Provide the [X, Y] coordinate of the cell's center where the given text is located.  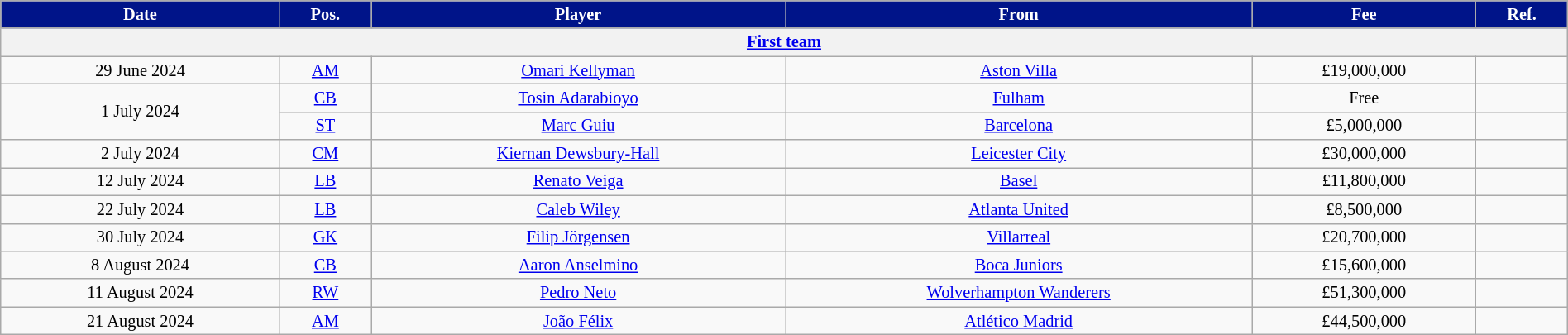
£19,000,000 [1365, 70]
Tosin Adarabioyo [577, 98]
Omari Kellyman [577, 70]
Villarreal [1019, 237]
11 August 2024 [141, 293]
Pos. [325, 14]
Boca Juniors [1019, 265]
Wolverhampton Wanderers [1019, 293]
From [1019, 14]
£30,000,000 [1365, 154]
22 July 2024 [141, 209]
First team [784, 42]
2 July 2024 [141, 154]
£8,500,000 [1365, 209]
GK [325, 237]
£15,600,000 [1365, 265]
Marc Guiu [577, 126]
Filip Jörgensen [577, 237]
£44,500,000 [1365, 321]
Ref. [1522, 14]
Leicester City [1019, 154]
RW [325, 293]
CM [325, 154]
£20,700,000 [1365, 237]
30 July 2024 [141, 237]
Kiernan Dewsbury-Hall [577, 154]
Fulham [1019, 98]
Caleb Wiley [577, 209]
Aston Villa [1019, 70]
Date [141, 14]
21 August 2024 [141, 321]
João Félix [577, 321]
£51,300,000 [1365, 293]
Pedro Neto [577, 293]
Basel [1019, 181]
12 July 2024 [141, 181]
Fee [1365, 14]
Atlanta United [1019, 209]
Renato Veiga [577, 181]
Atlético Madrid [1019, 321]
29 June 2024 [141, 70]
£5,000,000 [1365, 126]
1 July 2024 [141, 111]
£11,800,000 [1365, 181]
Free [1365, 98]
Player [577, 14]
8 August 2024 [141, 265]
Aaron Anselmino [577, 265]
Barcelona [1019, 126]
ST [325, 126]
